Return [X, Y] of the center of cell containing provided text 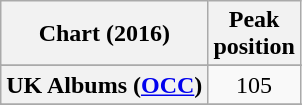
Chart (2016) [104, 34]
UK Albums (OCC) [104, 85]
105 [254, 85]
Peak position [254, 34]
